Capture the cell that displays the provided text and extract its (x, y) central coordinate. 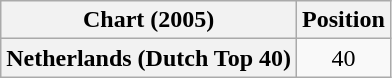
Chart (2005) (149, 20)
Position (344, 20)
Netherlands (Dutch Top 40) (149, 58)
40 (344, 58)
